Identify which cell holds the provided text, then report its [x, y] central coordinate. 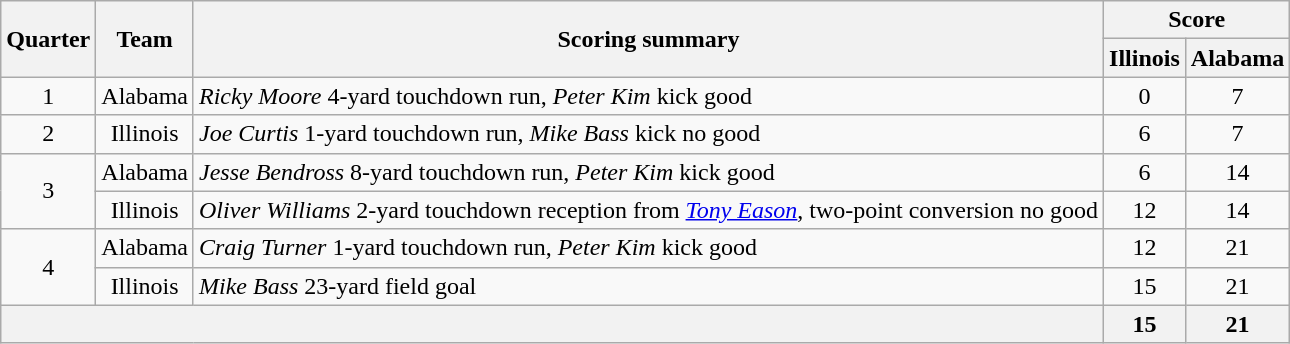
Score [1197, 20]
Oliver Williams 2-yard touchdown reception from Tony Eason, two-point conversion no good [648, 210]
0 [1145, 96]
Craig Turner 1-yard touchdown run, Peter Kim kick good [648, 248]
4 [48, 267]
Mike Bass 23-yard field goal [648, 286]
Team [145, 39]
Joe Curtis 1-yard touchdown run, Mike Bass kick no good [648, 134]
2 [48, 134]
1 [48, 96]
Jesse Bendross 8-yard touchdown run, Peter Kim kick good [648, 172]
Ricky Moore 4-yard touchdown run, Peter Kim kick good [648, 96]
Quarter [48, 39]
Scoring summary [648, 39]
3 [48, 191]
